Return [x, y] of the center of cell containing provided text 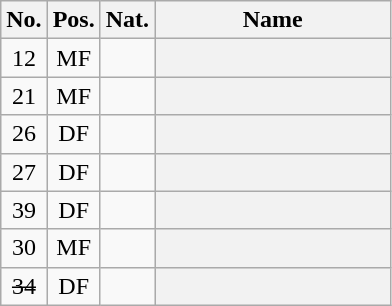
26 [24, 134]
Name [273, 20]
34 [24, 286]
Pos. [74, 20]
Nat. [127, 20]
39 [24, 210]
27 [24, 172]
No. [24, 20]
21 [24, 96]
12 [24, 58]
30 [24, 248]
